Scan for the cell matching the given text and deliver its [X, Y] coordinate at center. 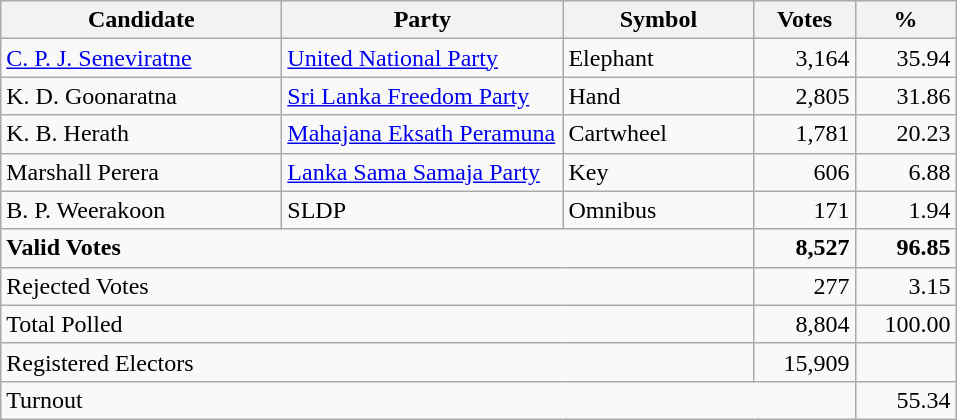
K. B. Herath [142, 134]
Elephant [658, 58]
Registered Electors [378, 362]
Rejected Votes [378, 286]
277 [804, 286]
B. P. Weerakoon [142, 210]
Valid Votes [378, 248]
8,527 [804, 248]
3,164 [804, 58]
% [906, 20]
Sri Lanka Freedom Party [422, 96]
1,781 [804, 134]
8,804 [804, 324]
606 [804, 172]
Lanka Sama Samaja Party [422, 172]
96.85 [906, 248]
Cartwheel [658, 134]
Key [658, 172]
Marshall Perera [142, 172]
Omnibus [658, 210]
Votes [804, 20]
United National Party [422, 58]
35.94 [906, 58]
6.88 [906, 172]
SLDP [422, 210]
20.23 [906, 134]
Mahajana Eksath Peramuna [422, 134]
K. D. Goonaratna [142, 96]
2,805 [804, 96]
Turnout [428, 400]
55.34 [906, 400]
Candidate [142, 20]
15,909 [804, 362]
31.86 [906, 96]
C. P. J. Seneviratne [142, 58]
Total Polled [378, 324]
Symbol [658, 20]
1.94 [906, 210]
171 [804, 210]
Hand [658, 96]
Party [422, 20]
3.15 [906, 286]
100.00 [906, 324]
